Capture the cell that displays the provided text and extract its [x, y] central coordinate. 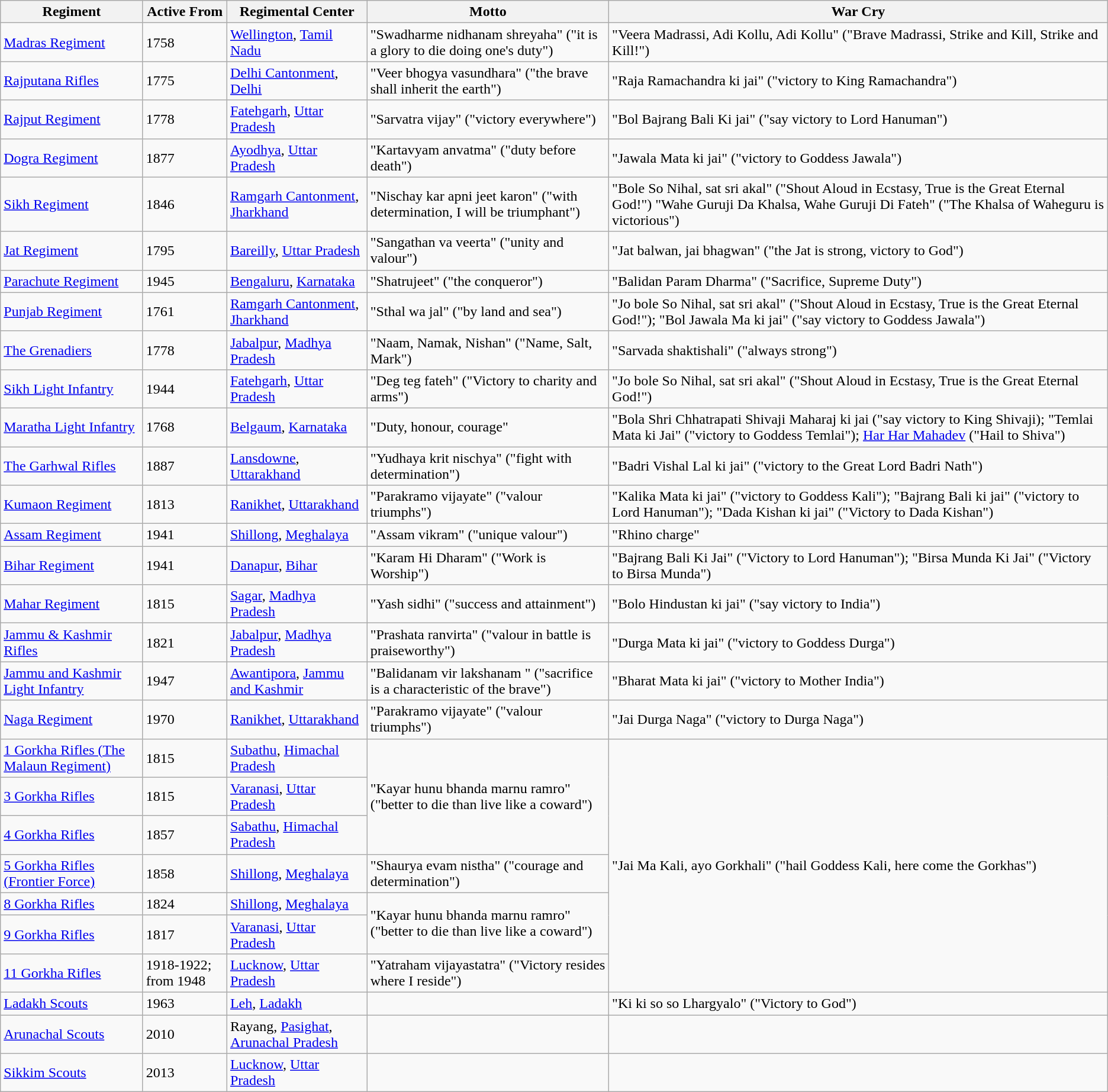
Madras Regiment [72, 43]
1821 [185, 643]
Motto [488, 12]
2010 [185, 1033]
"Veer bhogya vasundhara" ("the brave shall inherit the earth") [488, 80]
Punjab Regiment [72, 311]
"Sthal wa jal" ("by land and sea") [488, 311]
Maratha Light Infantry [72, 427]
"Jat balwan, jai bhagwan" ("the Jat is strong, victory to God") [858, 251]
"Bolo Hindustan ki jai" ("say victory to India") [858, 604]
Assam Regiment [72, 535]
1887 [185, 465]
"Nischay kar apni jeet karon" ("with determination, I will be triumphant") [488, 204]
Regimental Center [297, 12]
"Yatraham vijayastatra" ("Victory resides where I reside") [488, 973]
"Kalika Mata ki jai" ("victory to Goddess Kali"); "Bajrang Bali ki jai" ("victory to Lord Hanuman"); "Dada Kishan ki jai" ("Victory to Dada Kishan") [858, 504]
"Raja Ramachandra ki jai" ("victory to King Ramachandra") [858, 80]
"Sangathan va veerta" ("unity and valour") [488, 251]
Sikkim Scouts [72, 1072]
"Jai Ma Kali, ayo Gorkhali" ("hail Goddess Kali, here come the Gorkhas") [858, 865]
Arunachal Scouts [72, 1033]
Bengaluru, Karnataka [297, 281]
9 Gorkha Rifles [72, 934]
Sikh Regiment [72, 204]
1918-1922; from 1948 [185, 973]
1846 [185, 204]
Sagar, Madhya Pradesh [297, 604]
1877 [185, 157]
1768 [185, 427]
"Jai Durga Naga" ("victory to Durga Naga") [858, 720]
Jammu & Kashmir Rifles [72, 643]
"Rhino charge" [858, 535]
"Balidan Param Dharma" ("Sacrifice, Supreme Duty") [858, 281]
Naga Regiment [72, 720]
11 Gorkha Rifles [72, 973]
"Durga Mata ki jai" ("victory to Goddess Durga") [858, 643]
"Naam, Namak, Nishan" ("Name, Salt, Mark") [488, 350]
1947 [185, 681]
"Assam vikram" ("unique valour") [488, 535]
"Bharat Mata ki jai" ("victory to Mother India") [858, 681]
War Cry [858, 12]
2013 [185, 1072]
Bihar Regiment [72, 566]
The Grenadiers [72, 350]
Awantipora, Jammu and Kashmir [297, 681]
The Garhwal Rifles [72, 465]
1857 [185, 835]
Subathu, Himachal Pradesh [297, 758]
1795 [185, 251]
1963 [185, 1003]
Lansdowne, Uttarakhand [297, 465]
"Yash sidhi" ("success and attainment") [488, 604]
1775 [185, 80]
Rajput Regiment [72, 120]
1824 [185, 904]
Belgaum, Karnataka [297, 427]
Danapur, Bihar [297, 566]
"Prashata ranvirta" ("valour in battle is praiseworthy") [488, 643]
4 Gorkha Rifles [72, 835]
Regiment [72, 12]
1858 [185, 874]
Sikh Light Infantry [72, 388]
"Karam Hi Dharam" ("Work is Worship") [488, 566]
1970 [185, 720]
"Deg teg fateh" ("Victory to charity and arms") [488, 388]
Jammu and Kashmir Light Infantry [72, 681]
"Swadharme nidhanam shreyaha" ("it is a glory to die doing one's duty") [488, 43]
"Bajrang Bali Ki Jai" ("Victory to Lord Hanuman"); "Birsa Munda Ki Jai" ("Victory to Birsa Munda") [858, 566]
Mahar Regiment [72, 604]
"Balidanam vir lakshanam " ("sacrifice is a characteristic of the brave") [488, 681]
"Veera Madrassi, Adi Kollu, Adi Kollu" ("Brave Madrassi, Strike and Kill, Strike and Kill!") [858, 43]
"Sarvada shaktishali" ("always strong") [858, 350]
Wellington, Tamil Nadu [297, 43]
"Jawala Mata ki jai" ("victory to Goddess Jawala") [858, 157]
Jat Regiment [72, 251]
"Yudhaya krit nischya" ("fight with determination") [488, 465]
Active From [185, 12]
Sabathu, Himachal Pradesh [297, 835]
1761 [185, 311]
"Shatrujeet" ("the conqueror") [488, 281]
"Duty, honour, courage" [488, 427]
1944 [185, 388]
"Jo bole So Nihal, sat sri akal" ("Shout Aloud in Ecstasy, True is the Great Eternal God!") [858, 388]
1758 [185, 43]
1945 [185, 281]
"Shaurya evam nistha" ("courage and determination") [488, 874]
"Ki ki so so Lhargyalo" ("Victory to God") [858, 1003]
Rajputana Rifles [72, 80]
Ladakh Scouts [72, 1003]
"Sarvatra vijay" ("victory everywhere") [488, 120]
Kumaon Regiment [72, 504]
"Jo bole So Nihal, sat sri akal" ("Shout Aloud in Ecstasy, True is the Great Eternal God!"); "Bol Jawala Ma ki jai" ("say victory to Goddess Jawala") [858, 311]
1813 [185, 504]
Ayodhya, Uttar Pradesh [297, 157]
Rayang, Pasighat, Arunachal Pradesh [297, 1033]
"Badri Vishal Lal ki jai" ("victory to the Great Lord Badri Nath") [858, 465]
Dogra Regiment [72, 157]
Delhi Cantonment, Delhi [297, 80]
3 Gorkha Rifles [72, 797]
8 Gorkha Rifles [72, 904]
5 Gorkha Rifles (Frontier Force) [72, 874]
1817 [185, 934]
"Kartavyam anvatma" ("duty before death") [488, 157]
Leh, Ladakh [297, 1003]
Parachute Regiment [72, 281]
1 Gorkha Rifles (The Malaun Regiment) [72, 758]
Bareilly, Uttar Pradesh [297, 251]
"Bol Bajrang Bali Ki jai" ("say victory to Lord Hanuman") [858, 120]
